Search for the cell housing the specified text and yield its [X, Y] center coordinate. 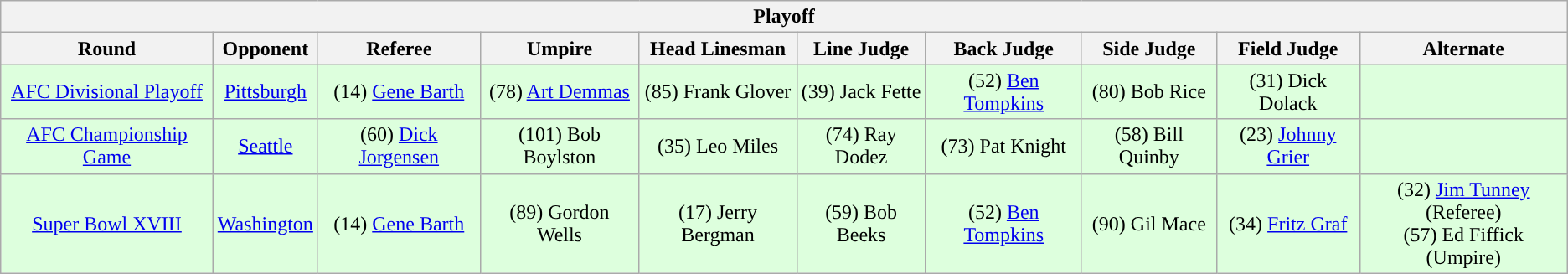
(32) Jim Tunney (Referee)(57) Ed Fiffick (Umpire) [1463, 223]
Line Judge [861, 49]
(89) Gordon Wells [560, 223]
(80) Bob Rice [1149, 92]
Back Judge [1003, 49]
(58) Bill Quinby [1149, 146]
(73) Pat Knight [1003, 146]
Side Judge [1149, 49]
Pittsburgh [265, 92]
Washington [265, 223]
(17) Jerry Bergman [719, 223]
Head Linesman [719, 49]
AFC Divisional Playoff [107, 92]
Field Judge [1288, 49]
Umpire [560, 49]
(74) Ray Dodez [861, 146]
(78) Art Demmas [560, 92]
(85) Frank Glover [719, 92]
(23) Johnny Grier [1288, 146]
(59) Bob Beeks [861, 223]
Alternate [1463, 49]
(90) Gil Mace [1149, 223]
Round [107, 49]
Seattle [265, 146]
Opponent [265, 49]
(31) Dick Dolack [1288, 92]
Super Bowl XVIII [107, 223]
Referee [399, 49]
(35) Leo Miles [719, 146]
(34) Fritz Graf [1288, 223]
(101) Bob Boylston [560, 146]
AFC Championship Game [107, 146]
(39) Jack Fette [861, 92]
(60) Dick Jorgensen [399, 146]
Playoff [784, 17]
